Provide the [X, Y] coordinate of the cell's center where the given text is located.  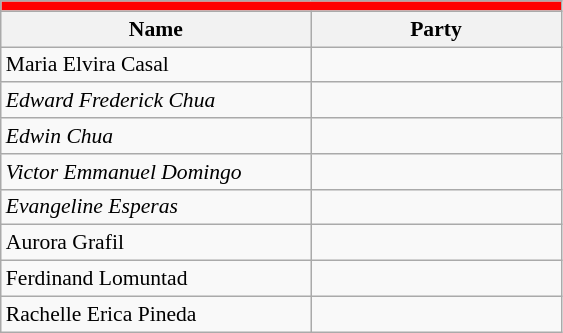
Party [436, 29]
Maria Elvira Casal [156, 65]
Evangeline Esperas [156, 207]
Edward Frederick Chua [156, 101]
Ferdinand Lomuntad [156, 279]
Name [156, 29]
Aurora Grafil [156, 243]
Victor Emmanuel Domingo [156, 172]
Edwin Chua [156, 136]
Rachelle Erica Pineda [156, 314]
